Identify which cell holds the provided text, then report its [x, y] central coordinate. 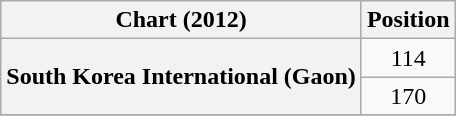
South Korea International (Gaon) [182, 77]
Position [408, 20]
Chart (2012) [182, 20]
114 [408, 58]
170 [408, 96]
